Return the [x, y] coordinate for the center point of the cell that contains the specified text.  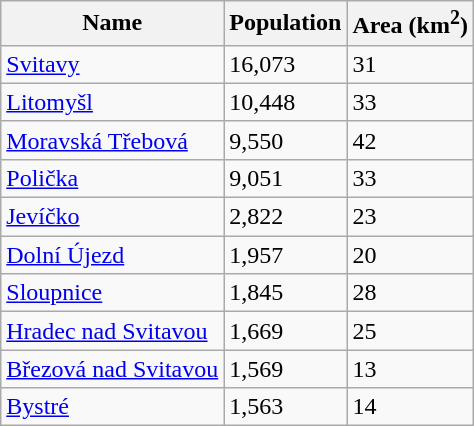
Jevíčko [112, 217]
Population [286, 24]
42 [410, 140]
13 [410, 369]
31 [410, 64]
1,563 [286, 407]
Moravská Třebová [112, 140]
Březová nad Svitavou [112, 369]
20 [410, 255]
28 [410, 293]
Dolní Újezd [112, 255]
Sloupnice [112, 293]
Bystré [112, 407]
9,550 [286, 140]
23 [410, 217]
10,448 [286, 102]
1,569 [286, 369]
25 [410, 331]
14 [410, 407]
16,073 [286, 64]
1,669 [286, 331]
9,051 [286, 178]
Area (km2) [410, 24]
Hradec nad Svitavou [112, 331]
1,845 [286, 293]
1,957 [286, 255]
Svitavy [112, 64]
Polička [112, 178]
Litomyšl [112, 102]
2,822 [286, 217]
Name [112, 24]
